Pinpoint the cell where the given text exists, returning its (X, Y) midpoint coordinate. 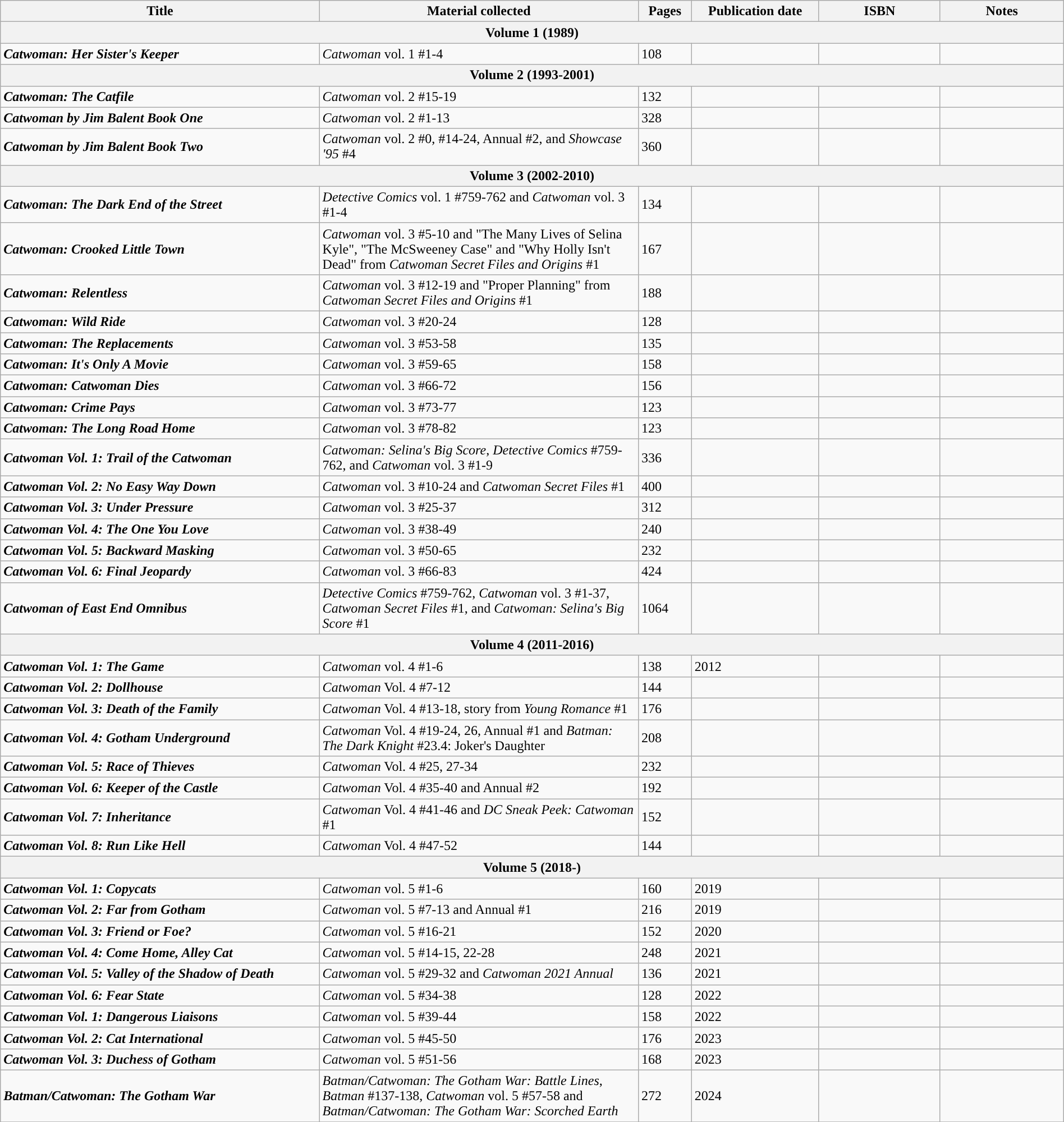
Catwoman: The Catfile (160, 96)
Catwoman Vol. 2: No Easy Way Down (160, 486)
400 (664, 486)
Catwoman: The Dark End of the Street (160, 204)
336 (664, 458)
Catwoman Vol. 5: Race of Thieves (160, 767)
Catwoman vol. 3 #59-65 (479, 365)
Catwoman Vol. 8: Run Like Hell (160, 846)
135 (664, 343)
160 (664, 889)
168 (664, 1059)
Catwoman Vol. 4 #13-18, story from Young Romance #1 (479, 709)
Catwoman: Catwoman Dies (160, 386)
Catwoman vol. 3 #66-72 (479, 386)
Catwoman Vol. 4 #41-46 and DC Sneak Peek: Catwoman #1 (479, 817)
136 (664, 974)
Catwoman Vol. 7: Inheritance (160, 817)
Catwoman vol. 5 #39-44 (479, 1017)
167 (664, 249)
Catwoman Vol. 3: Friend or Foe? (160, 931)
156 (664, 386)
216 (664, 910)
Catwoman vol. 3 #73-77 (479, 407)
Catwoman vol. 3 #66-83 (479, 572)
Catwoman Vol. 4: The One You Love (160, 529)
312 (664, 508)
Catwoman: Relentless (160, 293)
Catwoman Vol. 3: Duchess of Gotham (160, 1059)
Batman/Catwoman: The Gotham War: Battle Lines, Batman #137-138, Catwoman vol. 5 #57-58 and Batman/Catwoman: The Gotham War: Scorched Earth (479, 1096)
Catwoman Vol. 4 #19-24, 26, Annual #1 and Batman: The Dark Knight #23.4: Joker's Daughter (479, 737)
Catwoman vol. 5 #1-6 (479, 889)
Catwoman vol. 2 #1-13 (479, 118)
328 (664, 118)
134 (664, 204)
Catwoman Vol. 5: Valley of the Shadow of Death (160, 974)
208 (664, 737)
Catwoman vol. 5 #51-56 (479, 1059)
Detective Comics #759-762, Catwoman vol. 3 #1-37, Catwoman Secret Files #1, and Catwoman: Selina's Big Score #1 (479, 608)
Catwoman vol. 5 #16-21 (479, 931)
Catwoman: Selina's Big Score, Detective Comics #759-762, and Catwoman vol. 3 #1-9 (479, 458)
132 (664, 96)
Catwoman Vol. 1: Dangerous Liaisons (160, 1017)
Catwoman: Wild Ride (160, 321)
Catwoman by Jim Balent Book Two (160, 147)
2024 (755, 1096)
Pages (664, 11)
240 (664, 529)
Catwoman Vol. 6: Keeper of the Castle (160, 788)
Catwoman Vol. 1: Copycats (160, 889)
Catwoman vol. 3 #5-10 and "The Many Lives of Selina Kyle", "The McSweeney Case" and "Why Holly Isn't Dead" from Catwoman Secret Files and Origins #1 (479, 249)
Title (160, 11)
Catwoman Vol. 2: Cat International (160, 1038)
Catwoman Vol. 1: The Game (160, 666)
2020 (755, 931)
Catwoman Vol. 4 #47-52 (479, 846)
Catwoman vol. 2 #0, #14-24, Annual #2, and Showcase '95 #4 (479, 147)
424 (664, 572)
Catwoman: Crime Pays (160, 407)
Catwoman vol. 5 #7-13 and Annual #1 (479, 910)
ISBN (879, 11)
Catwoman vol. 3 #25-37 (479, 508)
Catwoman Vol. 4: Gotham Underground (160, 737)
Catwoman Vol. 4 #35-40 and Annual #2 (479, 788)
Volume 1 (1989) (532, 33)
Catwoman vol. 3 #12-19 and "Proper Planning" from Catwoman Secret Files and Origins #1 (479, 293)
138 (664, 666)
1064 (664, 608)
2012 (755, 666)
Volume 2 (1993-2001) (532, 75)
Catwoman Vol. 6: Fear State (160, 995)
Catwoman: Her Sister's Keeper (160, 54)
Catwoman by Jim Balent Book One (160, 118)
Catwoman of East End Omnibus (160, 608)
108 (664, 54)
Material collected (479, 11)
248 (664, 953)
Detective Comics vol. 1 #759-762 and Catwoman vol. 3 #1-4 (479, 204)
Volume 5 (2018-) (532, 867)
Catwoman: The Replacements (160, 343)
Catwoman vol. 5 #29-32 and Catwoman 2021 Annual (479, 974)
Catwoman vol. 4 #1-6 (479, 666)
Catwoman vol. 5 #14-15, 22-28 (479, 953)
Catwoman vol. 3 #10-24 and Catwoman Secret Files #1 (479, 486)
Catwoman: It's Only A Movie (160, 365)
Catwoman Vol. 3: Death of the Family (160, 709)
Catwoman vol. 1 #1-4 (479, 54)
Catwoman vol. 3 #78-82 (479, 429)
Catwoman vol. 5 #34-38 (479, 995)
Catwoman: The Long Road Home (160, 429)
Catwoman Vol. 2: Dollhouse (160, 687)
360 (664, 147)
Catwoman vol. 3 #20-24 (479, 321)
272 (664, 1096)
Catwoman vol. 2 #15-19 (479, 96)
Catwoman Vol. 4: Come Home, Alley Cat (160, 953)
188 (664, 293)
Catwoman vol. 3 #53-58 (479, 343)
Catwoman Vol. 3: Under Pressure (160, 508)
Catwoman: Crooked Little Town (160, 249)
Catwoman vol. 3 #50-65 (479, 550)
Volume 3 (2002-2010) (532, 176)
Catwoman Vol. 1: Trail of the Catwoman (160, 458)
Publication date (755, 11)
Catwoman Vol. 2: Far from Gotham (160, 910)
Catwoman Vol. 4 #25, 27-34 (479, 767)
Catwoman Vol. 4 #7-12 (479, 687)
Catwoman Vol. 6: Final Jeopardy (160, 572)
192 (664, 788)
Catwoman Vol. 5: Backward Masking (160, 550)
Batman/Catwoman: The Gotham War (160, 1096)
Volume 4 (2011-2016) (532, 645)
Catwoman vol. 5 #45-50 (479, 1038)
Catwoman vol. 3 #38-49 (479, 529)
Notes (1002, 11)
